Locate the cell with the specified text and output its (x, y) center coordinate. 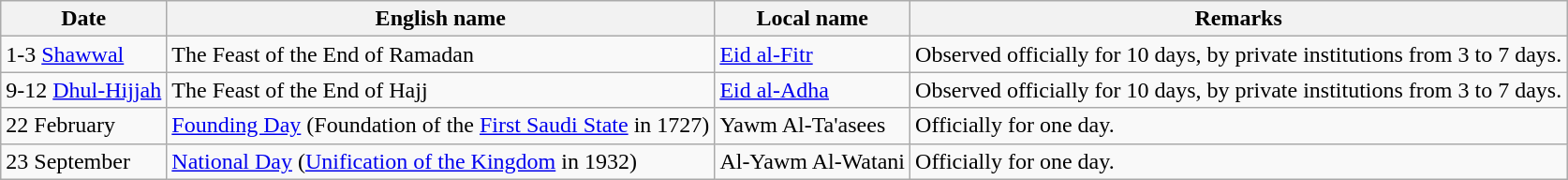
Eid al-Adha (813, 90)
The Feast of the End of Hajj (440, 90)
23 September (84, 161)
Al-Yawm Al-Watani (813, 161)
Remarks (1238, 19)
Date (84, 19)
Local name (813, 19)
National Day (Unification of the Kingdom in 1932) (440, 161)
Yawm Al-Ta'asees (813, 126)
9-12 Dhul-Hijjah (84, 90)
1-3 Shawwal (84, 54)
22 February (84, 126)
Founding Day (Foundation of the First Saudi State in 1727) (440, 126)
Eid al-Fitr (813, 54)
English name (440, 19)
The Feast of the End of Ramadan (440, 54)
